Identify which cell holds the provided text, then report its [x, y] central coordinate. 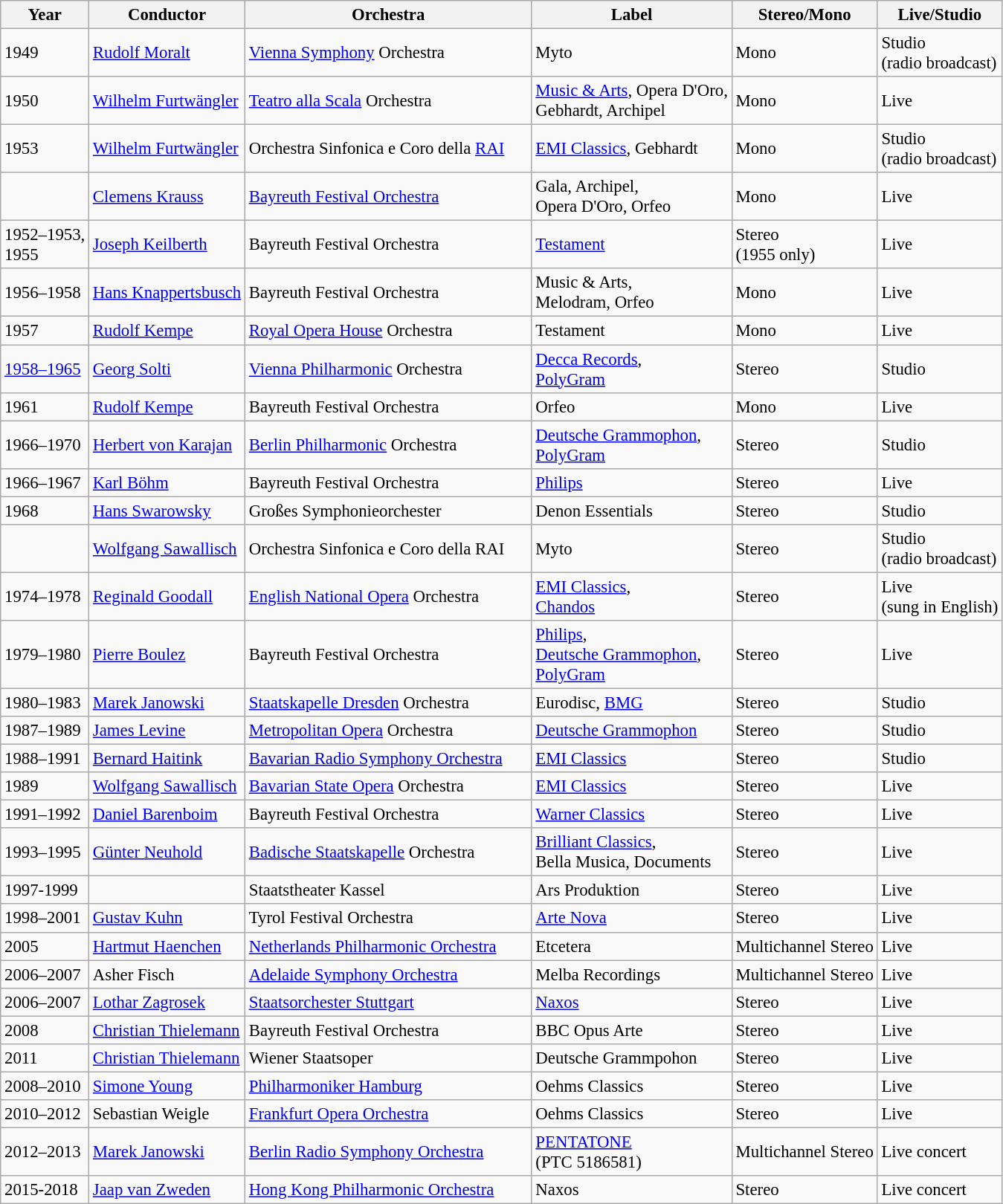
1997-1999 [45, 890]
Metropolitan Opera Orchestra [388, 731]
English National Opera Orchestra [388, 596]
James Levine [167, 731]
Gustav Kuhn [167, 919]
2010–2012 [45, 1114]
1989 [45, 786]
Ars Produktion [632, 890]
Asher Fisch [167, 974]
Wiener Staatsoper [388, 1058]
1966–1967 [45, 482]
1988–1991 [45, 759]
EMI Classics, Gebhardt [632, 149]
Orchestra [388, 15]
Berlin Radio Symphony Orchestra [388, 1152]
Hans Knappertsbusch [167, 293]
Denon Essentials [632, 511]
Günter Neuhold [167, 852]
2008 [45, 1030]
PENTATONE(PTC 5186581) [632, 1152]
1987–1989 [45, 731]
1953 [45, 149]
Bavarian Radio Symphony Orchestra [388, 759]
Staatsorchester Stuttgart [388, 1002]
2005 [45, 946]
1991–1992 [45, 815]
EMI Classics,Chandos [632, 596]
Music & Arts, Opera D'Oro, Gebhardt, Archipel [632, 101]
Staatskapelle Dresden Orchestra [388, 702]
Netherlands Philharmonic Orchestra [388, 946]
1980–1983 [45, 702]
Vienna Philharmonic Orchestra [388, 369]
Sebastian Weigle [167, 1114]
Jaap van Zweden [167, 1190]
Live(sung in English) [940, 596]
1966–1970 [45, 444]
Royal Opera House Orchestra [388, 331]
Pierre Boulez [167, 655]
Deutsche Grammophon [632, 731]
Deutsche Grammpohon [632, 1058]
Year [45, 15]
1949 [45, 54]
Bavarian State Opera Orchestra [388, 786]
Arte Nova [632, 919]
Berlin Philharmonic Orchestra [388, 444]
Stereo/Mono [804, 15]
Stereo(1955 only) [804, 245]
Joseph Keilberth [167, 245]
Großes Symphonieorchester [388, 511]
Etcetera [632, 946]
Hans Swarowsky [167, 511]
Hartmut Haenchen [167, 946]
Warner Classics [632, 815]
Philips [632, 482]
1950 [45, 101]
Adelaide Symphony Orchestra [388, 974]
1956–1958 [45, 293]
1979–1980 [45, 655]
Karl Böhm [167, 482]
1968 [45, 511]
1993–1995 [45, 852]
2008–2010 [45, 1086]
2012–2013 [45, 1152]
Live/Studio [940, 15]
1957 [45, 331]
Music & Arts, Melodram, Orfeo [632, 293]
Decca Records,PolyGram [632, 369]
1961 [45, 407]
Herbert von Karajan [167, 444]
Conductor [167, 15]
2011 [45, 1058]
Label [632, 15]
Clemens Krauss [167, 196]
Daniel Barenboim [167, 815]
Eurodisc, BMG [632, 702]
Badische Staatskapelle Orchestra [388, 852]
Brilliant Classics,Bella Musica, Documents [632, 852]
Deutsche Grammophon,PolyGram [632, 444]
Rudolf Moralt [167, 54]
Frankfurt Opera Orchestra [388, 1114]
Bernard Haitink [167, 759]
1952–1953,1955 [45, 245]
1958–1965 [45, 369]
Lothar Zagrosek [167, 1002]
Reginald Goodall [167, 596]
Teatro alla Scala Orchestra [388, 101]
Gala, Archipel, Opera D'Oro, Orfeo [632, 196]
1998–2001 [45, 919]
1974–1978 [45, 596]
Philharmoniker Hamburg [388, 1086]
Philips,Deutsche Grammophon,PolyGram [632, 655]
Vienna Symphony Orchestra [388, 54]
Hong Kong Philharmonic Orchestra [388, 1190]
Tyrol Festival Orchestra [388, 919]
Staatstheater Kassel [388, 890]
Georg Solti [167, 369]
Melba Recordings [632, 974]
2015-2018 [45, 1190]
Simone Young [167, 1086]
Orfeo [632, 407]
BBC Opus Arte [632, 1030]
